Output the [X, Y] coordinate of the center of the cell containing the given text.  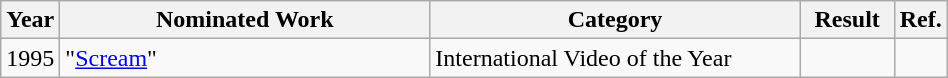
"Scream" [245, 58]
Result [847, 20]
Year [30, 20]
Ref. [920, 20]
1995 [30, 58]
Nominated Work [245, 20]
Category [615, 20]
International Video of the Year [615, 58]
